Provide the (x, y) coordinate of the cell's center where the given text is located.  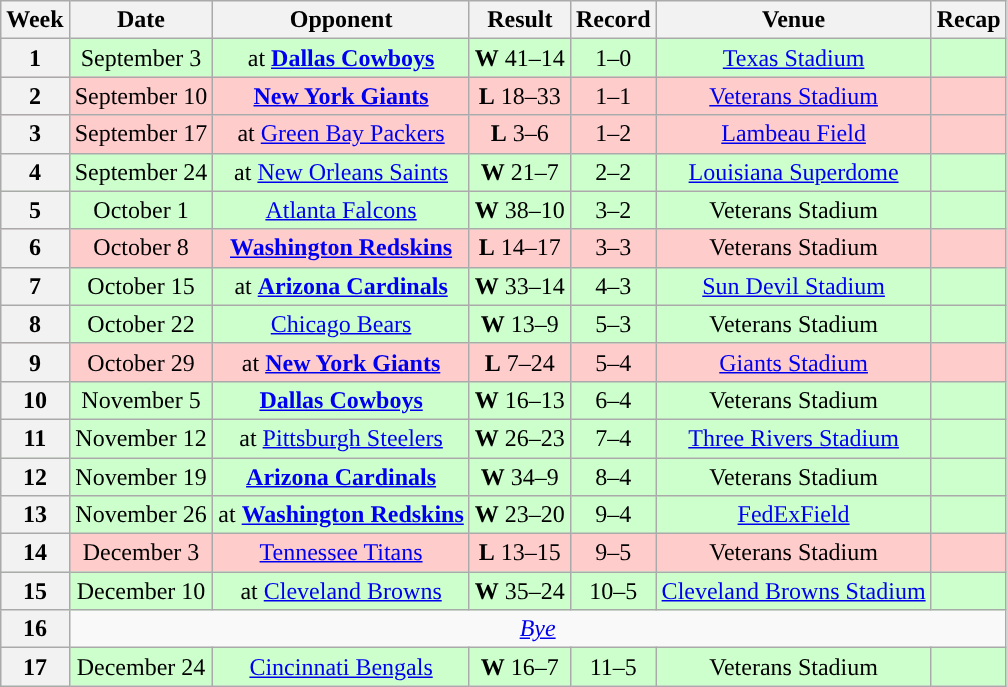
September 3 (141, 58)
Tennessee Titans (341, 553)
Washington Redskins (341, 248)
Week (35, 20)
Giants Stadium (794, 362)
L 7–24 (520, 362)
Texas Stadium (794, 58)
3–3 (613, 248)
FedExField (794, 515)
12 (35, 477)
October 22 (141, 324)
November 26 (141, 515)
13 (35, 515)
Chicago Bears (341, 324)
7 (35, 286)
6–4 (613, 400)
W 16–13 (520, 400)
Dallas Cowboys (341, 400)
10 (35, 400)
at Pittsburgh Steelers (341, 438)
at Arizona Cardinals (341, 286)
1–2 (613, 134)
W 13–9 (520, 324)
Louisiana Superdome (794, 172)
3–2 (613, 210)
October 1 (141, 210)
Bye (538, 629)
October 15 (141, 286)
14 (35, 553)
W 26–23 (520, 438)
7–4 (613, 438)
Cleveland Browns Stadium (794, 591)
W 38–10 (520, 210)
Cincinnati Bengals (341, 667)
L 13–15 (520, 553)
at New Orleans Saints (341, 172)
1–1 (613, 96)
2–2 (613, 172)
5 (35, 210)
Three Rivers Stadium (794, 438)
Venue (794, 20)
December 3 (141, 553)
16 (35, 629)
L 3–6 (520, 134)
15 (35, 591)
1–0 (613, 58)
November 5 (141, 400)
5–4 (613, 362)
Record (613, 20)
L 18–33 (520, 96)
Result (520, 20)
11 (35, 438)
September 24 (141, 172)
L 14–17 (520, 248)
9–4 (613, 515)
November 19 (141, 477)
W 16–7 (520, 667)
W 35–24 (520, 591)
at Washington Redskins (341, 515)
New York Giants (341, 96)
1 (35, 58)
December 10 (141, 591)
Recap (968, 20)
September 17 (141, 134)
Sun Devil Stadium (794, 286)
4 (35, 172)
W 21–7 (520, 172)
at New York Giants (341, 362)
17 (35, 667)
W 34–9 (520, 477)
9 (35, 362)
Opponent (341, 20)
at Green Bay Packers (341, 134)
5–3 (613, 324)
2 (35, 96)
11–5 (613, 667)
W 41–14 (520, 58)
Arizona Cardinals (341, 477)
September 10 (141, 96)
4–3 (613, 286)
Atlanta Falcons (341, 210)
9–5 (613, 553)
8–4 (613, 477)
December 24 (141, 667)
W 33–14 (520, 286)
Lambeau Field (794, 134)
8 (35, 324)
October 29 (141, 362)
October 8 (141, 248)
Date (141, 20)
at Dallas Cowboys (341, 58)
3 (35, 134)
10–5 (613, 591)
November 12 (141, 438)
at Cleveland Browns (341, 591)
W 23–20 (520, 515)
6 (35, 248)
